For the text-containing cell, return its midpoint in [X, Y] coordinate format. 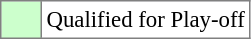
Qualified for Play-off [146, 20]
